Search for the cell housing the specified text and yield its (x, y) center coordinate. 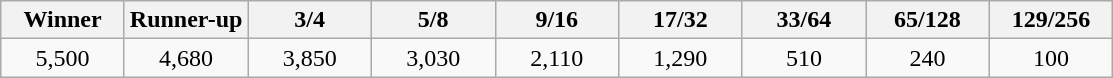
3,850 (310, 58)
Runner-up (186, 20)
17/32 (681, 20)
240 (928, 58)
129/256 (1051, 20)
100 (1051, 58)
4,680 (186, 58)
5/8 (433, 20)
510 (804, 58)
5,500 (63, 58)
2,110 (557, 58)
3,030 (433, 58)
9/16 (557, 20)
3/4 (310, 20)
65/128 (928, 20)
1,290 (681, 58)
33/64 (804, 20)
Winner (63, 20)
